Identify which cell holds the provided text, then report its [x, y] central coordinate. 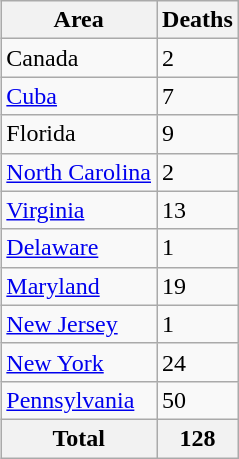
Delaware [79, 248]
Florida [79, 134]
Cuba [79, 96]
7 [198, 96]
13 [198, 210]
Canada [79, 58]
19 [198, 286]
New York [79, 362]
Pennsylvania [79, 400]
24 [198, 362]
9 [198, 134]
Area [79, 20]
Maryland [79, 286]
Virginia [79, 210]
Total [79, 438]
North Carolina [79, 172]
128 [198, 438]
Deaths [198, 20]
50 [198, 400]
New Jersey [79, 324]
